Provide the [X, Y] coordinate of the cell's center where the given text is located.  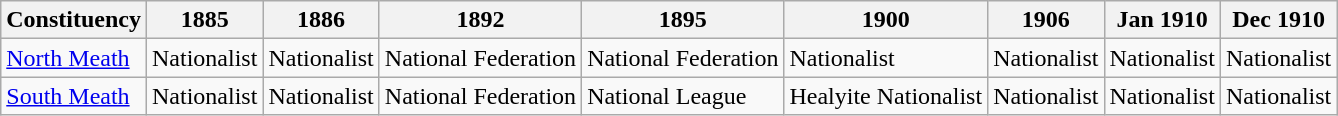
North Meath [74, 58]
1885 [204, 20]
Jan 1910 [1162, 20]
Constituency [74, 20]
Healyite Nationalist [886, 96]
1895 [683, 20]
1886 [321, 20]
Dec 1910 [1278, 20]
South Meath [74, 96]
1906 [1046, 20]
1900 [886, 20]
National League [683, 96]
1892 [480, 20]
